For the text-containing cell, return its midpoint in [x, y] coordinate format. 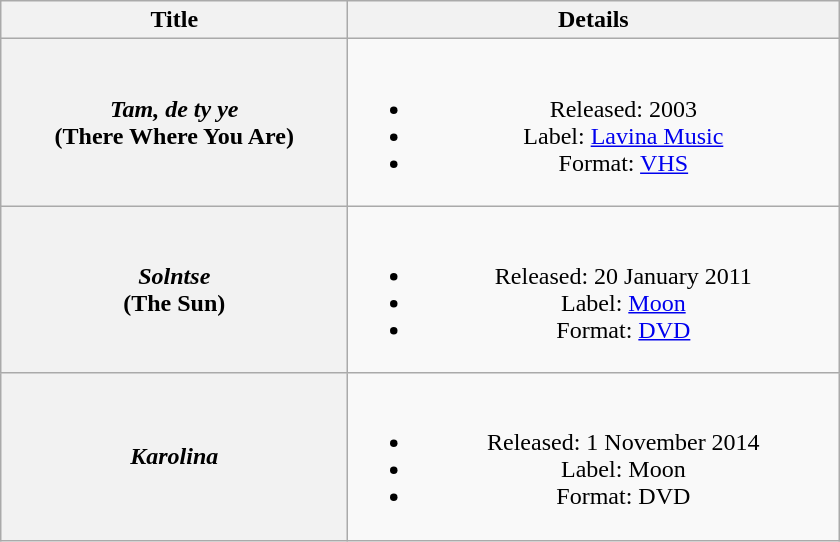
Details [594, 20]
Released: 1 November 2014Label: MoonFormat: DVD [594, 456]
Solntse(The Sun) [174, 290]
Released: 20 January 2011Label: MoonFormat: DVD [594, 290]
Released: 2003Label: Lavina MusicFormat: VHS [594, 122]
Tam, de ty ye(There Where You Are) [174, 122]
Title [174, 20]
Karolina [174, 456]
